Pinpoint the cell where the given text exists, returning its [X, Y] midpoint coordinate. 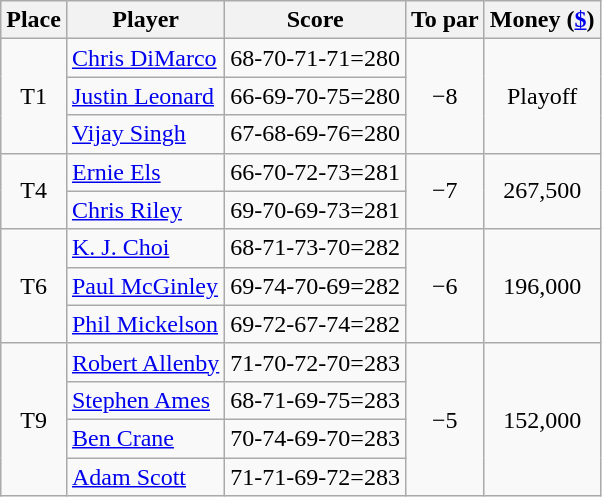
Chris DiMarco [145, 58]
68-71-69-75=283 [316, 400]
T6 [34, 286]
66-69-70-75=280 [316, 96]
Playoff [542, 96]
66-70-72-73=281 [316, 172]
70-74-69-70=283 [316, 438]
69-70-69-73=281 [316, 210]
152,000 [542, 419]
Stephen Ames [145, 400]
69-72-67-74=282 [316, 324]
T9 [34, 419]
Chris Riley [145, 210]
Money ($) [542, 20]
68-70-71-71=280 [316, 58]
T4 [34, 191]
Player [145, 20]
69-74-70-69=282 [316, 286]
Adam Scott [145, 477]
68-71-73-70=282 [316, 248]
71-70-72-70=283 [316, 362]
Robert Allenby [145, 362]
196,000 [542, 286]
−6 [444, 286]
Justin Leonard [145, 96]
Ben Crane [145, 438]
−5 [444, 419]
−7 [444, 191]
267,500 [542, 191]
67-68-69-76=280 [316, 134]
To par [444, 20]
Paul McGinley [145, 286]
Phil Mickelson [145, 324]
K. J. Choi [145, 248]
Vijay Singh [145, 134]
Score [316, 20]
T1 [34, 96]
Place [34, 20]
−8 [444, 96]
71-71-69-72=283 [316, 477]
Ernie Els [145, 172]
